Scan for the cell matching the given text and deliver its [X, Y] coordinate at center. 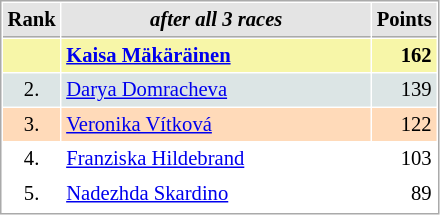
Franziska Hildebrand [216, 158]
162 [404, 56]
89 [404, 194]
Kaisa Mäkäräinen [216, 56]
Veronika Vítková [216, 124]
122 [404, 124]
Rank [32, 20]
after all 3 races [216, 20]
4. [32, 158]
Darya Domracheva [216, 90]
5. [32, 194]
2. [32, 90]
139 [404, 90]
Nadezhda Skardino [216, 194]
Points [404, 20]
3. [32, 124]
103 [404, 158]
